From the cell containing the given text, extract its center point as (X, Y) coordinate. 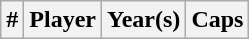
Year(s) (144, 20)
Caps (218, 20)
Player (63, 20)
# (12, 20)
